From the cell containing the given text, extract its center point as [X, Y] coordinate. 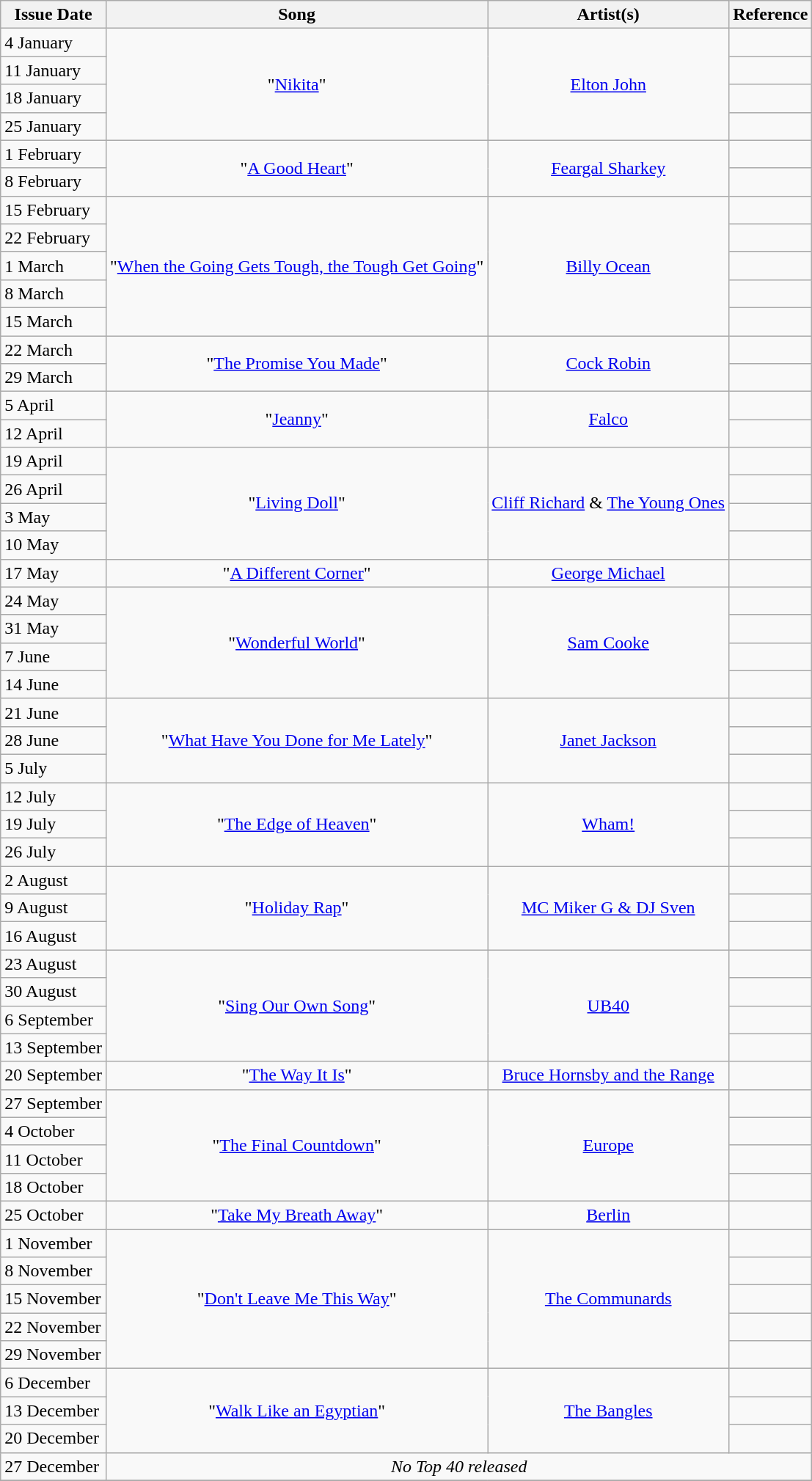
18 October [54, 1187]
29 March [54, 378]
15 February [54, 210]
25 October [54, 1215]
4 October [54, 1131]
"The Way It Is" [296, 1075]
Europe [609, 1145]
4 January [54, 43]
8 November [54, 1271]
1 November [54, 1243]
27 December [54, 1466]
19 July [54, 824]
30 August [54, 992]
29 November [54, 1355]
Janet Jackson [609, 740]
Cock Robin [609, 364]
13 December [54, 1411]
21 June [54, 712]
Issue Date [54, 15]
8 March [54, 293]
"A Good Heart" [296, 168]
"Jeanny" [296, 420]
17 May [54, 573]
Berlin [609, 1215]
1 March [54, 266]
1 February [54, 154]
5 April [54, 406]
26 April [54, 489]
14 June [54, 684]
18 January [54, 98]
31 May [54, 629]
Artist(s) [609, 15]
24 May [54, 601]
28 June [54, 740]
Cliff Richard & The Young Ones [609, 503]
10 May [54, 545]
UB40 [609, 1006]
6 September [54, 1020]
27 September [54, 1103]
"The Edge of Heaven" [296, 824]
No Top 40 released [458, 1466]
"Living Doll" [296, 503]
"Nikita" [296, 84]
12 July [54, 796]
Billy Ocean [609, 266]
11 October [54, 1159]
15 March [54, 321]
The Bangles [609, 1411]
"A Different Corner" [296, 573]
Wham! [609, 824]
5 July [54, 768]
7 June [54, 657]
15 November [54, 1299]
Falco [609, 420]
Feargal Sharkey [609, 168]
20 September [54, 1075]
"Sing Our Own Song" [296, 1006]
22 March [54, 350]
Song [296, 15]
26 July [54, 852]
3 May [54, 517]
2 August [54, 880]
23 August [54, 964]
11 January [54, 70]
19 April [54, 461]
Elton John [609, 84]
8 February [54, 182]
22 February [54, 238]
"Don't Leave Me This Way" [296, 1299]
"When the Going Gets Tough, the Tough Get Going" [296, 266]
The Communards [609, 1299]
22 November [54, 1327]
25 January [54, 126]
Sam Cooke [609, 643]
20 December [54, 1438]
"Wonderful World" [296, 643]
"Walk Like an Egyptian" [296, 1411]
Reference [770, 15]
12 April [54, 434]
"Holiday Rap" [296, 908]
13 September [54, 1047]
George Michael [609, 573]
"What Have You Done for Me Lately" [296, 740]
"The Final Countdown" [296, 1145]
MC Miker G & DJ Sven [609, 908]
6 December [54, 1383]
"The Promise You Made" [296, 364]
Bruce Hornsby and the Range [609, 1075]
"Take My Breath Away" [296, 1215]
9 August [54, 908]
16 August [54, 936]
